Determine the (x, y) coordinate at the center of the cell enclosing the given text.  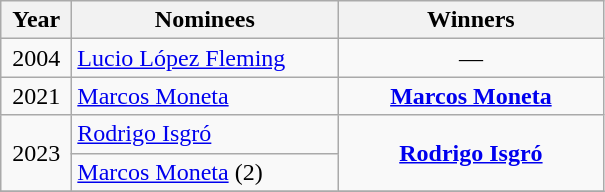
2004 (36, 58)
Lucio López Fleming (205, 58)
2023 (36, 153)
Nominees (205, 20)
Marcos Moneta (2) (205, 172)
Year (36, 20)
Winners (471, 20)
2021 (36, 96)
— (471, 58)
